Detect which cell encompasses the target text, then output its (x, y) center coordinate. 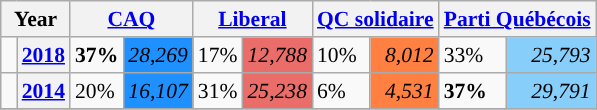
8,012 (404, 55)
QC solidaire (376, 19)
20% (96, 91)
25,238 (278, 91)
31% (218, 91)
2014 (44, 91)
Year (36, 19)
25,793 (552, 55)
17% (218, 55)
6% (341, 91)
28,269 (158, 55)
10% (341, 55)
16,107 (158, 91)
29,791 (552, 91)
Liberal (252, 19)
Parti Québécois (518, 19)
CAQ (132, 19)
12,788 (278, 55)
33% (473, 55)
4,531 (404, 91)
2018 (44, 55)
